Find where the given text appears and provide that cell's center as [X, Y] coordinate. 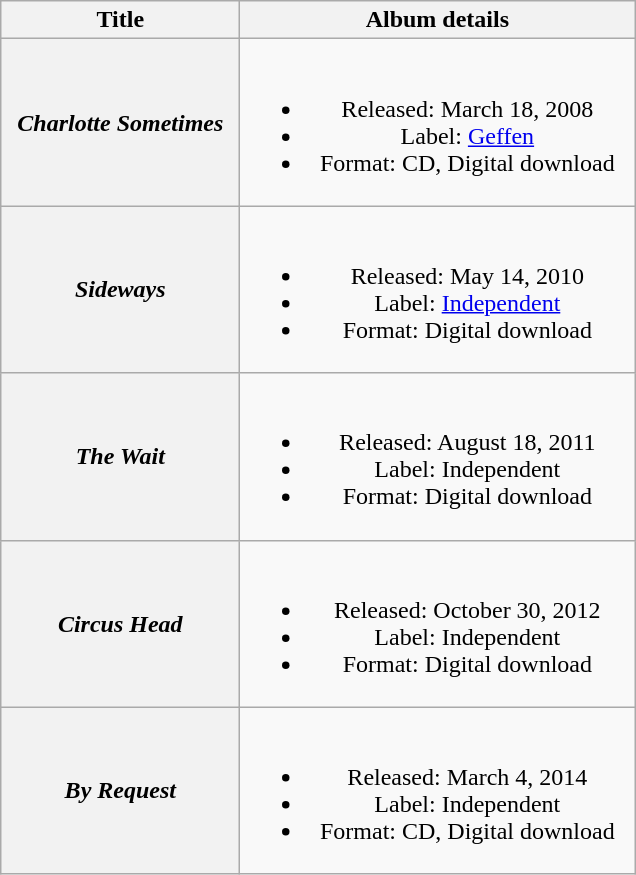
Charlotte Sometimes [120, 122]
By Request [120, 790]
Released: March 18, 2008Label: GeffenFormat: CD, Digital download [438, 122]
Released: May 14, 2010Label: IndependentFormat: Digital download [438, 290]
Title [120, 20]
Sideways [120, 290]
Album details [438, 20]
Released: August 18, 2011Label: IndependentFormat: Digital download [438, 456]
Circus Head [120, 624]
The Wait [120, 456]
Released: October 30, 2012Label: IndependentFormat: Digital download [438, 624]
Released: March 4, 2014Label: IndependentFormat: CD, Digital download [438, 790]
